Capture the cell that displays the provided text and extract its (x, y) central coordinate. 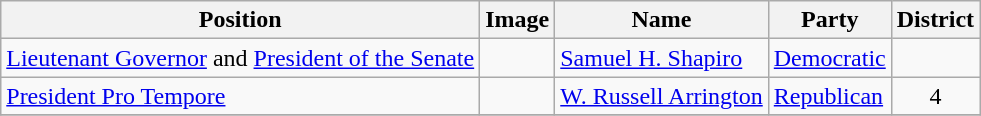
Name (662, 20)
Lieutenant Governor and President of the Senate (240, 58)
Image (518, 20)
President Pro Tempore (240, 96)
4 (935, 96)
Position (240, 20)
District (935, 20)
W. Russell Arrington (662, 96)
Samuel H. Shapiro (662, 58)
Republican (830, 96)
Party (830, 20)
Democratic (830, 58)
